Return [X, Y] of the center of cell containing provided text 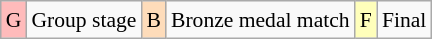
Group stage [84, 20]
Final [404, 20]
F [366, 20]
Bronze medal match [260, 20]
B [154, 20]
G [14, 20]
